Scan for the cell matching the given text and deliver its (x, y) coordinate at center. 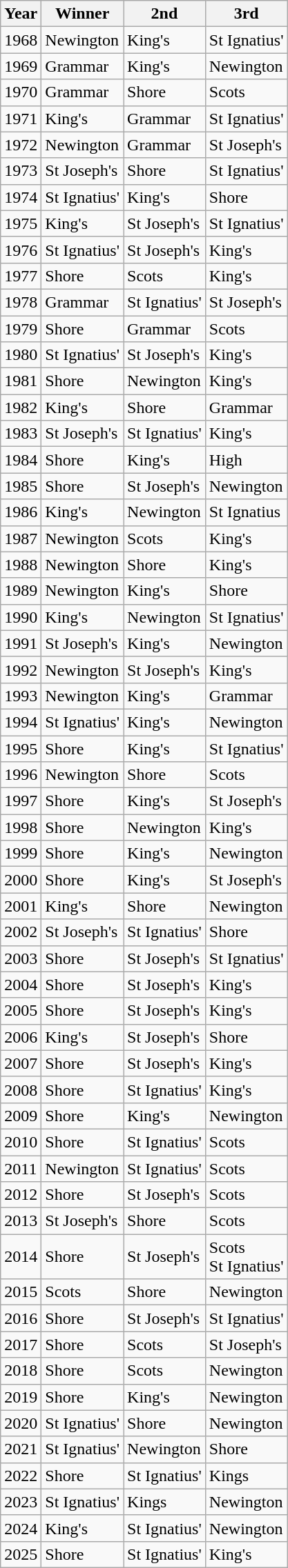
2012 (21, 1195)
2002 (21, 932)
1983 (21, 434)
2025 (21, 1554)
2008 (21, 1089)
3rd (246, 14)
2004 (21, 985)
1981 (21, 381)
2016 (21, 1318)
2017 (21, 1345)
2020 (21, 1423)
1990 (21, 617)
2005 (21, 1011)
2015 (21, 1292)
Year (21, 14)
1980 (21, 355)
1999 (21, 854)
2001 (21, 906)
2006 (21, 1037)
High (246, 460)
1975 (21, 223)
2013 (21, 1221)
1973 (21, 171)
2007 (21, 1063)
1987 (21, 539)
St Ignatius (246, 512)
2nd (164, 14)
1995 (21, 748)
1996 (21, 775)
1989 (21, 591)
1985 (21, 486)
2021 (21, 1449)
2003 (21, 958)
1979 (21, 329)
1998 (21, 827)
2022 (21, 1476)
1978 (21, 302)
1968 (21, 40)
2024 (21, 1528)
2011 (21, 1169)
2019 (21, 1397)
1994 (21, 722)
1988 (21, 565)
1982 (21, 408)
1992 (21, 670)
2014 (21, 1256)
2000 (21, 880)
1969 (21, 66)
1971 (21, 119)
1972 (21, 145)
ScotsSt Ignatius' (246, 1256)
1997 (21, 801)
1977 (21, 276)
2009 (21, 1116)
1993 (21, 696)
1986 (21, 512)
1974 (21, 197)
1970 (21, 92)
2010 (21, 1142)
2018 (21, 1371)
2023 (21, 1502)
1991 (21, 643)
1984 (21, 460)
Winner (83, 14)
1976 (21, 250)
